Provide the [X, Y] coordinate of the cell's center where the given text is located.  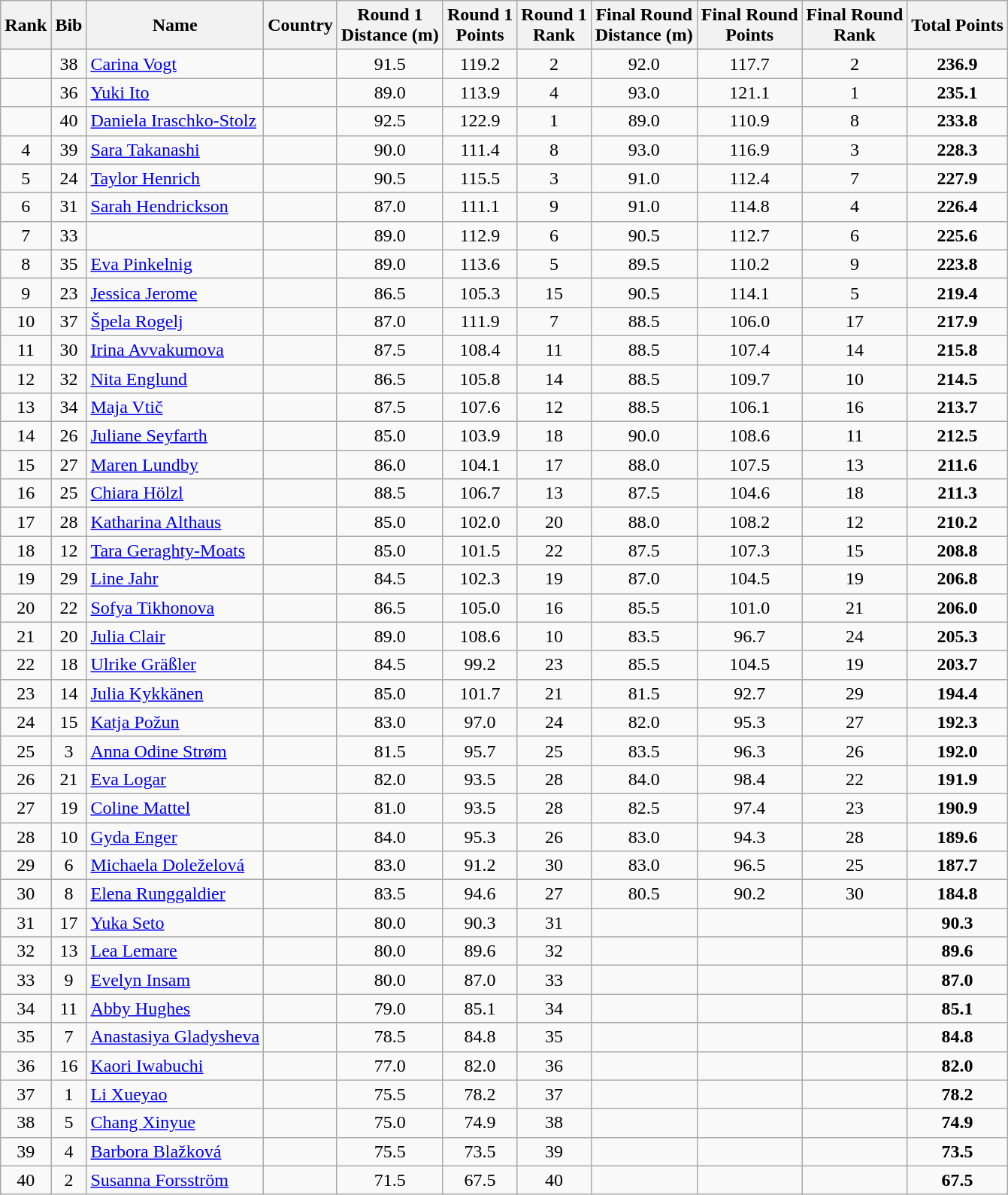
205.3 [958, 636]
112.4 [749, 178]
Lea Lemare [175, 951]
80.5 [643, 894]
94.3 [749, 837]
Country [301, 26]
81.0 [389, 808]
75.0 [389, 1123]
189.6 [958, 837]
92.5 [389, 121]
107.6 [480, 408]
Kaori Iwabuchi [175, 1066]
112.7 [749, 235]
223.8 [958, 264]
101.5 [480, 550]
Total Points [958, 26]
206.0 [958, 608]
96.7 [749, 636]
187.7 [958, 866]
226.4 [958, 207]
228.3 [958, 150]
86.0 [389, 465]
190.9 [958, 808]
Yuki Ito [175, 93]
95.7 [480, 751]
Katharina Althaus [175, 522]
117.7 [749, 64]
78.5 [389, 1037]
113.9 [480, 93]
192.3 [958, 722]
215.8 [958, 350]
114.8 [749, 207]
108.2 [749, 522]
Round 1Points [480, 26]
116.9 [749, 150]
217.9 [958, 321]
107.3 [749, 550]
219.4 [958, 293]
89.5 [643, 264]
Li Xueyao [175, 1094]
122.9 [480, 121]
97.0 [480, 722]
Sarah Hendrickson [175, 207]
96.5 [749, 866]
Juliane Seyfarth [175, 436]
213.7 [958, 408]
121.1 [749, 93]
107.4 [749, 350]
Susanna Forsström [175, 1180]
Gyda Enger [175, 837]
184.8 [958, 894]
Evelyn Insam [175, 980]
106.0 [749, 321]
236.9 [958, 64]
98.4 [749, 779]
Julia Kykkänen [175, 693]
77.0 [389, 1066]
Rank [26, 26]
108.4 [480, 350]
Line Jahr [175, 579]
79.0 [389, 1008]
105.8 [480, 378]
Ulrike Gräßler [175, 665]
Sofya Tikhonova [175, 608]
Jessica Jerome [175, 293]
104.1 [480, 465]
Irina Avvakumova [175, 350]
Maren Lundby [175, 465]
106.7 [480, 493]
194.4 [958, 693]
Round 1Distance (m) [389, 26]
82.5 [643, 808]
101.7 [480, 693]
111.4 [480, 150]
111.9 [480, 321]
Julia Clair [175, 636]
211.3 [958, 493]
71.5 [389, 1180]
102.0 [480, 522]
Abby Hughes [175, 1008]
Tara Geraghty-Moats [175, 550]
Nita Englund [175, 378]
Carina Vogt [175, 64]
192.0 [958, 751]
111.1 [480, 207]
Špela Rogelj [175, 321]
Anna Odine Strøm [175, 751]
92.0 [643, 64]
Eva Logar [175, 779]
Daniela Iraschko-Stolz [175, 121]
Chang Xinyue [175, 1123]
208.8 [958, 550]
Barbora Blažková [175, 1151]
104.6 [749, 493]
110.2 [749, 264]
233.8 [958, 121]
103.9 [480, 436]
Sara Takanashi [175, 150]
214.5 [958, 378]
206.8 [958, 579]
Katja Požun [175, 722]
113.6 [480, 264]
90.2 [749, 894]
107.5 [749, 465]
109.7 [749, 378]
Taylor Henrich [175, 178]
212.5 [958, 436]
210.2 [958, 522]
211.6 [958, 465]
92.7 [749, 693]
Maja Vtič [175, 408]
Final Round Points [749, 26]
106.1 [749, 408]
Bib [69, 26]
Eva Pinkelnig [175, 264]
235.1 [958, 93]
Final Round Rank [855, 26]
Coline Mattel [175, 808]
119.2 [480, 64]
Elena Runggaldier [175, 894]
227.9 [958, 178]
Chiara Hölzl [175, 493]
Yuka Seto [175, 923]
91.5 [389, 64]
101.0 [749, 608]
Michaela Doleželová [175, 866]
110.9 [749, 121]
225.6 [958, 235]
Round 1Rank [554, 26]
Anastasiya Gladysheva [175, 1037]
94.6 [480, 894]
102.3 [480, 579]
203.7 [958, 665]
97.4 [749, 808]
191.9 [958, 779]
91.2 [480, 866]
Final Round Distance (m) [643, 26]
114.1 [749, 293]
Name [175, 26]
96.3 [749, 751]
99.2 [480, 665]
112.9 [480, 235]
105.3 [480, 293]
105.0 [480, 608]
115.5 [480, 178]
